Find where the given text appears and provide that cell's center as [X, Y] coordinate. 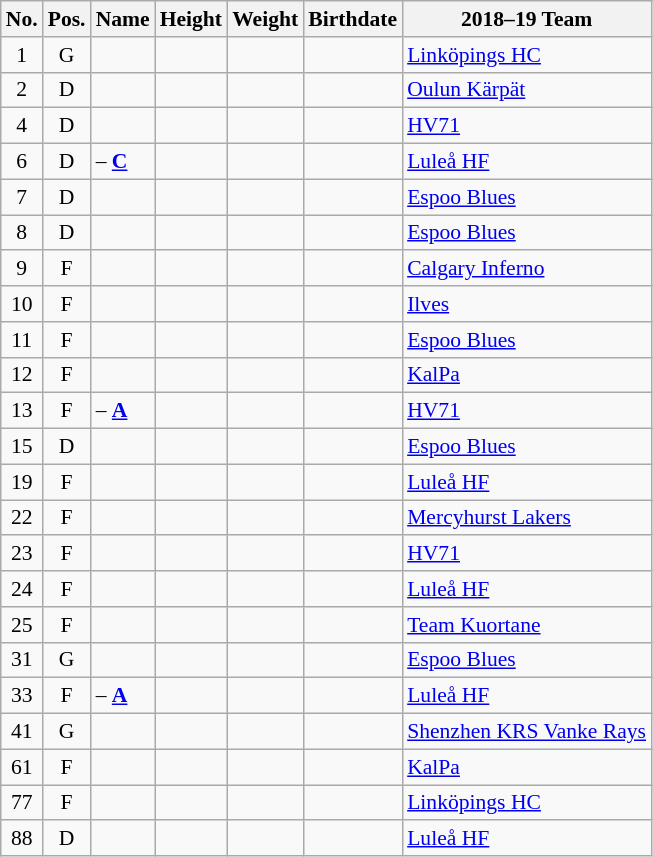
No. [22, 19]
31 [22, 660]
Shenzhen KRS Vanke Rays [526, 732]
22 [22, 518]
Birthdate [352, 19]
– C [123, 162]
Pos. [67, 19]
11 [22, 340]
24 [22, 589]
13 [22, 411]
9 [22, 269]
Weight [265, 19]
33 [22, 696]
2018–19 Team [526, 19]
10 [22, 304]
Height [191, 19]
23 [22, 554]
12 [22, 375]
41 [22, 732]
25 [22, 625]
4 [22, 126]
Calgary Inferno [526, 269]
Mercyhurst Lakers [526, 518]
2 [22, 90]
19 [22, 482]
61 [22, 767]
Oulun Kärpät [526, 90]
77 [22, 803]
15 [22, 447]
8 [22, 233]
7 [22, 197]
88 [22, 839]
Name [123, 19]
1 [22, 55]
Team Kuortane [526, 625]
6 [22, 162]
Ilves [526, 304]
